Return the (X, Y) coordinate for the center point of the cell that contains the specified text.  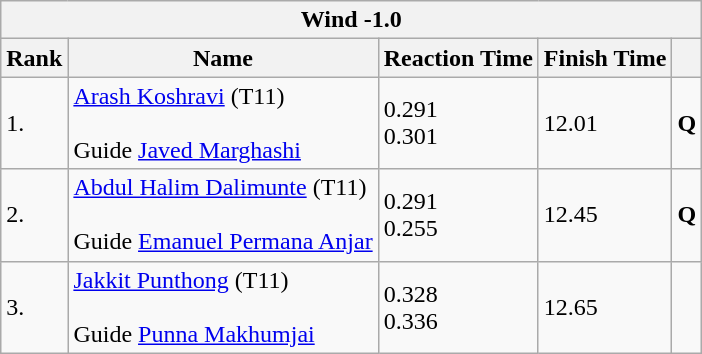
0.3280.336 (458, 307)
Wind -1.0 (352, 20)
Reaction Time (458, 58)
12.01 (605, 123)
0.2910.255 (458, 215)
1. (34, 123)
Name (223, 58)
12.45 (605, 215)
Rank (34, 58)
3. (34, 307)
Finish Time (605, 58)
2. (34, 215)
Abdul Halim Dalimunte (T11) Guide Emanuel Permana Anjar (223, 215)
Arash Koshravi (T11)Guide Javed Marghashi (223, 123)
0.2910.301 (458, 123)
Jakkit Punthong (T11)Guide Punna Makhumjai (223, 307)
12.65 (605, 307)
